From the cell containing the given text, extract its center point as (x, y) coordinate. 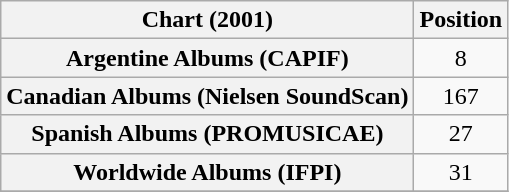
8 (461, 58)
Chart (2001) (208, 20)
Spanish Albums (PROMUSICAE) (208, 134)
Position (461, 20)
Argentine Albums (CAPIF) (208, 58)
27 (461, 134)
Worldwide Albums (IFPI) (208, 172)
Canadian Albums (Nielsen SoundScan) (208, 96)
167 (461, 96)
31 (461, 172)
